Pinpoint the cell where the given text exists, returning its [X, Y] midpoint coordinate. 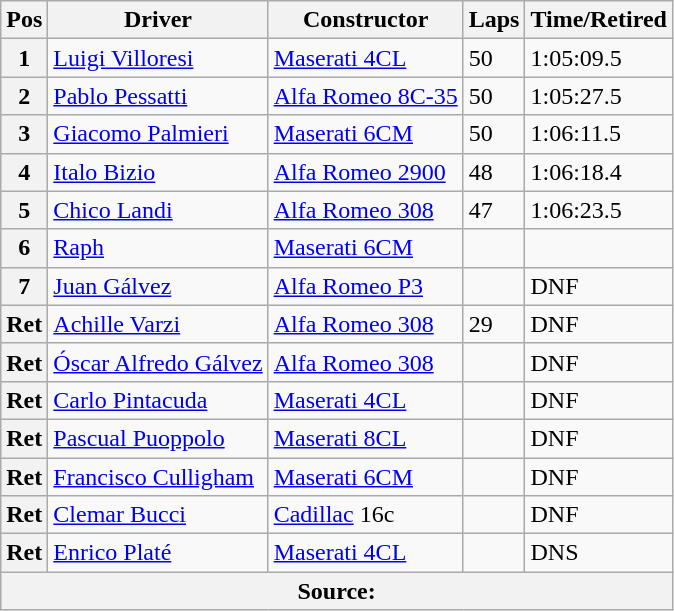
Pablo Pessatti [158, 96]
5 [24, 210]
Achille Varzi [158, 324]
Driver [158, 20]
47 [494, 210]
2 [24, 96]
Cadillac 16c [366, 515]
1 [24, 58]
6 [24, 248]
Italo Bizio [158, 172]
Source: [337, 591]
Laps [494, 20]
Juan Gálvez [158, 286]
Time/Retired [598, 20]
Pos [24, 20]
DNS [598, 553]
Alfa Romeo P3 [366, 286]
Pascual Puoppolo [158, 438]
1:05:09.5 [598, 58]
7 [24, 286]
Alfa Romeo 8C-35 [366, 96]
Maserati 8CL [366, 438]
Chico Landi [158, 210]
1:06:23.5 [598, 210]
1:06:11.5 [598, 134]
Giacomo Palmieri [158, 134]
48 [494, 172]
4 [24, 172]
Constructor [366, 20]
Alfa Romeo 2900 [366, 172]
Clemar Bucci [158, 515]
Enrico Platé [158, 553]
Óscar Alfredo Gálvez [158, 362]
3 [24, 134]
29 [494, 324]
1:05:27.5 [598, 96]
Luigi Villoresi [158, 58]
Raph [158, 248]
Carlo Pintacuda [158, 400]
1:06:18.4 [598, 172]
Francisco Culligham [158, 477]
